Capture the cell that displays the provided text and extract its [X, Y] central coordinate. 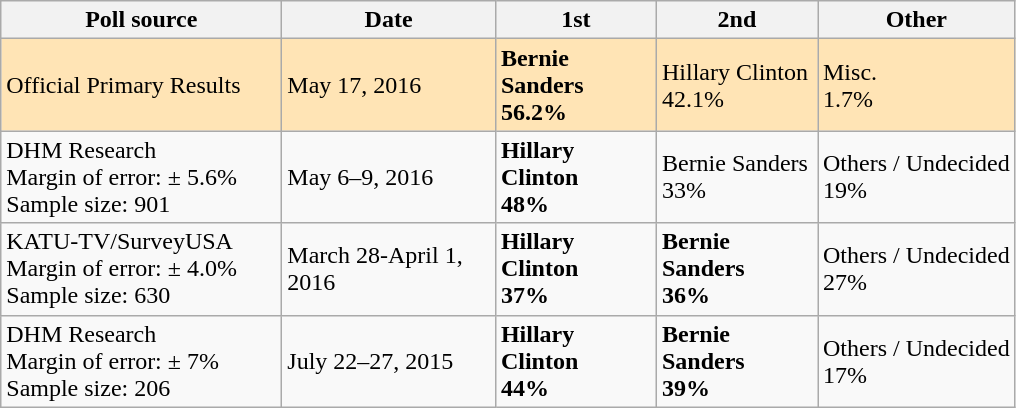
Official Primary Results [142, 85]
1st [576, 20]
Hillary Clinton37% [576, 269]
Bernie Sanders39% [736, 361]
DHM ResearchMargin of error: ± 5.6% Sample size: 901 [142, 177]
Bernie Sanders33% [736, 177]
Poll source [142, 20]
Misc.1.7% [917, 85]
Bernie Sanders56.2% [576, 85]
Others / Undecided27% [917, 269]
May 6–9, 2016 [389, 177]
KATU-TV/SurveyUSAMargin of error: ± 4.0% Sample size: 630 [142, 269]
Others / Undecided17% [917, 361]
Hillary Clinton44% [576, 361]
May 17, 2016 [389, 85]
March 28-April 1, 2016 [389, 269]
Hillary Clinton42.1% [736, 85]
Date [389, 20]
Other [917, 20]
July 22–27, 2015 [389, 361]
Others / Undecided19% [917, 177]
Bernie Sanders36% [736, 269]
Hillary Clinton48% [576, 177]
DHM ResearchMargin of error: ± 7% Sample size: 206 [142, 361]
2nd [736, 20]
